From the cell containing the given text, extract its center point as [x, y] coordinate. 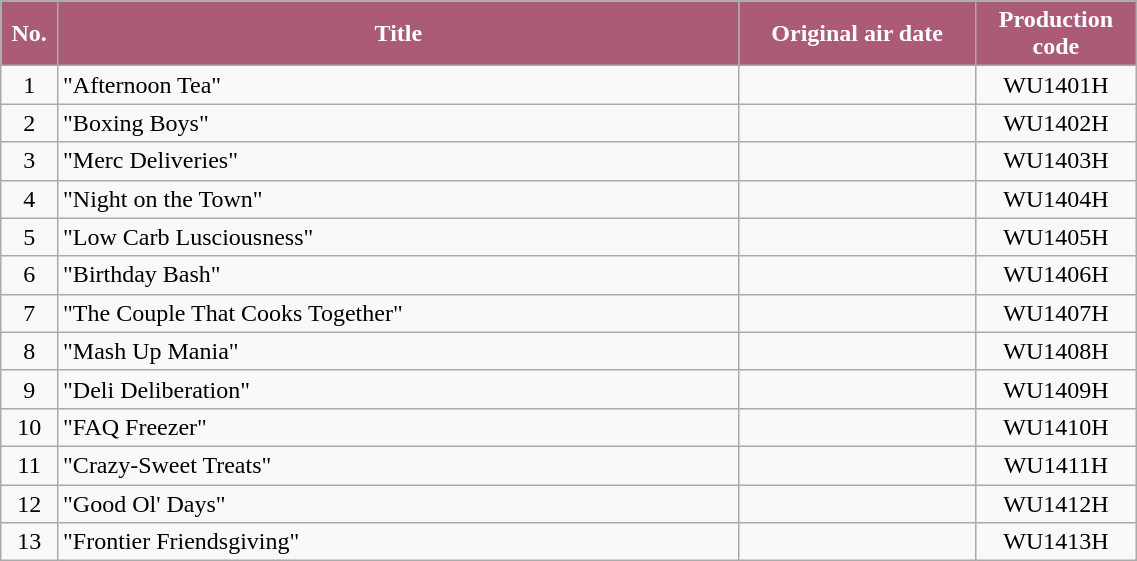
WU1408H [1056, 351]
"Birthday Bash" [399, 275]
8 [30, 351]
WU1407H [1056, 313]
WU1412H [1056, 503]
3 [30, 161]
WU1413H [1056, 542]
WU1409H [1056, 389]
11 [30, 465]
WU1403H [1056, 161]
WU1406H [1056, 275]
No. [30, 34]
WU1401H [1056, 85]
"Boxing Boys" [399, 123]
Title [399, 34]
WU1405H [1056, 237]
Original air date [857, 34]
6 [30, 275]
"Merc Deliveries" [399, 161]
9 [30, 389]
10 [30, 427]
13 [30, 542]
"Night on the Town" [399, 199]
"Afternoon Tea" [399, 85]
1 [30, 85]
4 [30, 199]
"FAQ Freezer" [399, 427]
"Mash Up Mania" [399, 351]
2 [30, 123]
"Frontier Friendsgiving" [399, 542]
"The Couple That Cooks Together" [399, 313]
"Good Ol' Days" [399, 503]
WU1411H [1056, 465]
12 [30, 503]
"Deli Deliberation" [399, 389]
WU1402H [1056, 123]
"Crazy-Sweet Treats" [399, 465]
"Low Carb Lusciousness" [399, 237]
Productioncode [1056, 34]
WU1410H [1056, 427]
5 [30, 237]
7 [30, 313]
WU1404H [1056, 199]
